Capture the cell that displays the provided text and extract its (x, y) central coordinate. 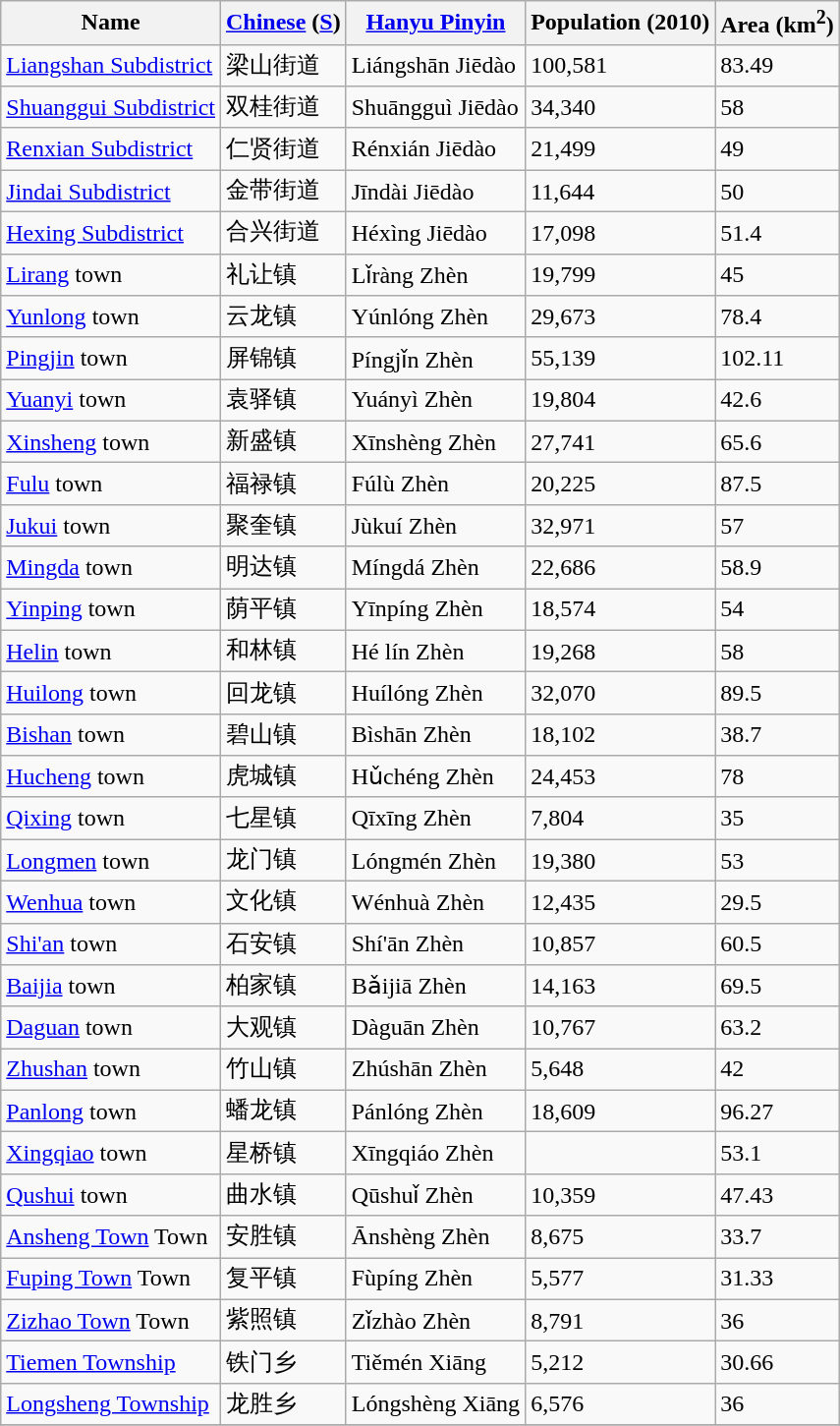
荫平镇 (283, 609)
柏家镇 (283, 987)
53.1 (778, 1154)
29.5 (778, 902)
礼让镇 (283, 275)
96.27 (778, 1111)
Yúnlóng Zhèn (435, 316)
19,799 (621, 275)
42.6 (778, 401)
Zizhao Town Town (111, 1321)
32,070 (621, 694)
Ansheng Town Town (111, 1236)
18,574 (621, 609)
Qushui town (111, 1195)
Zǐzhào Zhèn (435, 1321)
Jùkuí Zhèn (435, 525)
Name (111, 24)
梁山街道 (283, 65)
Rénxián Jiēdào (435, 149)
安胜镇 (283, 1236)
龙门镇 (283, 861)
金带街道 (283, 191)
50 (778, 191)
10,767 (621, 1028)
31.33 (778, 1280)
53 (778, 861)
57 (778, 525)
Zhushan town (111, 1069)
Hucheng town (111, 776)
51.4 (778, 234)
17,098 (621, 234)
65.6 (778, 442)
32,971 (621, 525)
Bishan town (111, 735)
35 (778, 818)
19,380 (621, 861)
星桥镇 (283, 1154)
7,804 (621, 818)
11,644 (621, 191)
Héxìng Jiēdào (435, 234)
Liangshan Subdistrict (111, 65)
铁门乡 (283, 1362)
大观镇 (283, 1028)
Longsheng Township (111, 1403)
明达镇 (283, 568)
石安镇 (283, 943)
Lóngmén Zhèn (435, 861)
Shí'ān Zhèn (435, 943)
21,499 (621, 149)
12,435 (621, 902)
Mingda town (111, 568)
Hanyu Pinyin (435, 24)
Jukui town (111, 525)
Renxian Subdistrict (111, 149)
8,675 (621, 1236)
Liángshān Jiēdào (435, 65)
34,340 (621, 108)
Dàguān Zhèn (435, 1028)
Lirang town (111, 275)
Panlong town (111, 1111)
Píngjǐn Zhèn (435, 358)
Yīnpíng Zhèn (435, 609)
18,102 (621, 735)
78 (778, 776)
Fulu town (111, 484)
Shuāngguì Jiēdào (435, 108)
Ānshèng Zhèn (435, 1236)
5,212 (621, 1362)
10,857 (621, 943)
仁贤街道 (283, 149)
Tiemen Township (111, 1362)
Longmen town (111, 861)
聚奎镇 (283, 525)
文化镇 (283, 902)
Lóngshèng Xiāng (435, 1403)
Xīngqiáo Zhèn (435, 1154)
蟠龙镇 (283, 1111)
Huilong town (111, 694)
Lǐràng Zhèn (435, 275)
新盛镇 (283, 442)
Bìshān Zhèn (435, 735)
Hé lín Zhèn (435, 651)
29,673 (621, 316)
福禄镇 (283, 484)
Qūshuǐ Zhèn (435, 1195)
Wénhuà Zhèn (435, 902)
27,741 (621, 442)
Fúlù Zhèn (435, 484)
Huílóng Zhèn (435, 694)
Hexing Subdistrict (111, 234)
Tiěmén Xiāng (435, 1362)
38.7 (778, 735)
55,139 (621, 358)
Shi'an town (111, 943)
54 (778, 609)
碧山镇 (283, 735)
20,225 (621, 484)
10,359 (621, 1195)
Wenhua town (111, 902)
Xingqiao town (111, 1154)
45 (778, 275)
Chinese (S) (283, 24)
Pánlóng Zhèn (435, 1111)
19,268 (621, 651)
屏锦镇 (283, 358)
Helin town (111, 651)
Area (km2) (778, 24)
18,609 (621, 1111)
Qīxīng Zhèn (435, 818)
Xinsheng town (111, 442)
63.2 (778, 1028)
复平镇 (283, 1280)
Qixing town (111, 818)
49 (778, 149)
Hǔchéng Zhèn (435, 776)
Bǎijiā Zhèn (435, 987)
回龙镇 (283, 694)
87.5 (778, 484)
58.9 (778, 568)
Yuanyi town (111, 401)
Jīndài Jiēdào (435, 191)
云龙镇 (283, 316)
袁驿镇 (283, 401)
47.43 (778, 1195)
Yinping town (111, 609)
5,577 (621, 1280)
24,453 (621, 776)
33.7 (778, 1236)
100,581 (621, 65)
七星镇 (283, 818)
Zhúshān Zhèn (435, 1069)
22,686 (621, 568)
78.4 (778, 316)
Fùpíng Zhèn (435, 1280)
Fuping Town Town (111, 1280)
83.49 (778, 65)
合兴街道 (283, 234)
Baijia town (111, 987)
和林镇 (283, 651)
5,648 (621, 1069)
龙胜乡 (283, 1403)
19,804 (621, 401)
Jindai Subdistrict (111, 191)
Shuanggui Subdistrict (111, 108)
89.5 (778, 694)
Míngdá Zhèn (435, 568)
Pingjin town (111, 358)
双桂街道 (283, 108)
30.66 (778, 1362)
8,791 (621, 1321)
虎城镇 (283, 776)
102.11 (778, 358)
Xīnshèng Zhèn (435, 442)
Daguan town (111, 1028)
14,163 (621, 987)
69.5 (778, 987)
60.5 (778, 943)
Yunlong town (111, 316)
曲水镇 (283, 1195)
Population (2010) (621, 24)
Yuányì Zhèn (435, 401)
42 (778, 1069)
竹山镇 (283, 1069)
6,576 (621, 1403)
紫照镇 (283, 1321)
